Return (X, Y) of the center of cell containing provided text 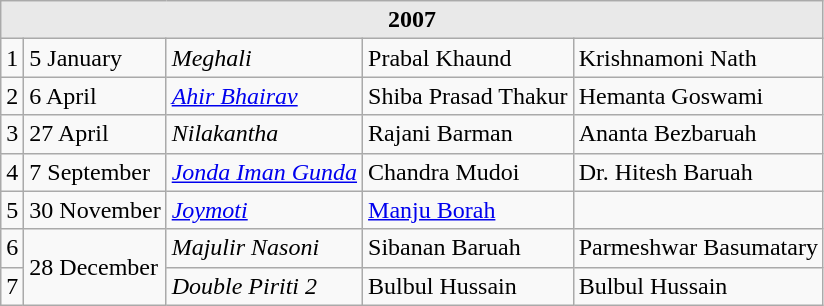
Hemanta Goswami (698, 96)
Nilakantha (264, 134)
Double Piriti 2 (264, 286)
Krishnamoni Nath (698, 58)
27 April (95, 134)
2007 (412, 20)
Shiba Prasad Thakur (468, 96)
28 December (95, 267)
30 November (95, 210)
Majulir Nasoni (264, 248)
Joymoti (264, 210)
Prabal Khaund (468, 58)
6 (12, 248)
Jonda Iman Gunda (264, 172)
Sibanan Baruah (468, 248)
2 (12, 96)
Chandra Mudoi (468, 172)
Meghali (264, 58)
7 (12, 286)
Parmeshwar Basumatary (698, 248)
Ahir Bhairav (264, 96)
Manju Borah (468, 210)
4 (12, 172)
Rajani Barman (468, 134)
Ananta Bezbaruah (698, 134)
7 September (95, 172)
5 January (95, 58)
3 (12, 134)
1 (12, 58)
Dr. Hitesh Baruah (698, 172)
6 April (95, 96)
5 (12, 210)
